Find where the given text appears and provide that cell's center as (x, y) coordinate. 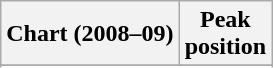
Chart (2008–09) (90, 34)
Peakposition (225, 34)
